Locate the cell with the specified text and output its [x, y] center coordinate. 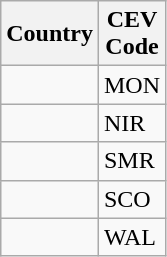
SMR [132, 161]
CEVCode [132, 34]
MON [132, 85]
Country [50, 34]
NIR [132, 123]
SCO [132, 199]
WAL [132, 237]
